Scan for the cell matching the given text and deliver its [X, Y] coordinate at center. 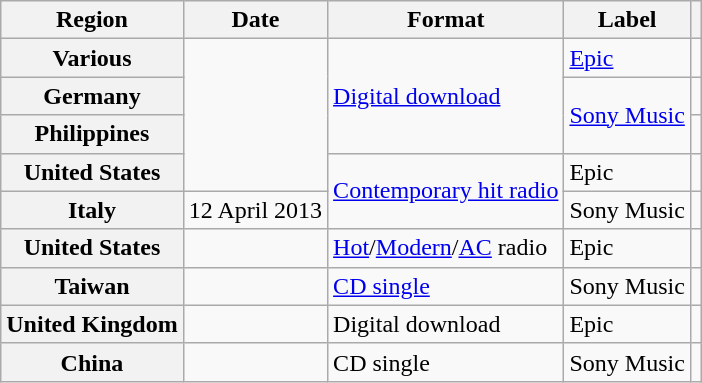
Region [92, 20]
Label [627, 20]
Hot/Modern/AC radio [446, 248]
Format [446, 20]
Germany [92, 96]
Contemporary hit radio [446, 191]
China [92, 362]
Various [92, 58]
Date [255, 20]
Philippines [92, 134]
United Kingdom [92, 324]
Italy [92, 210]
Taiwan [92, 286]
12 April 2013 [255, 210]
